Locate the cell with the specified text and output its [X, Y] center coordinate. 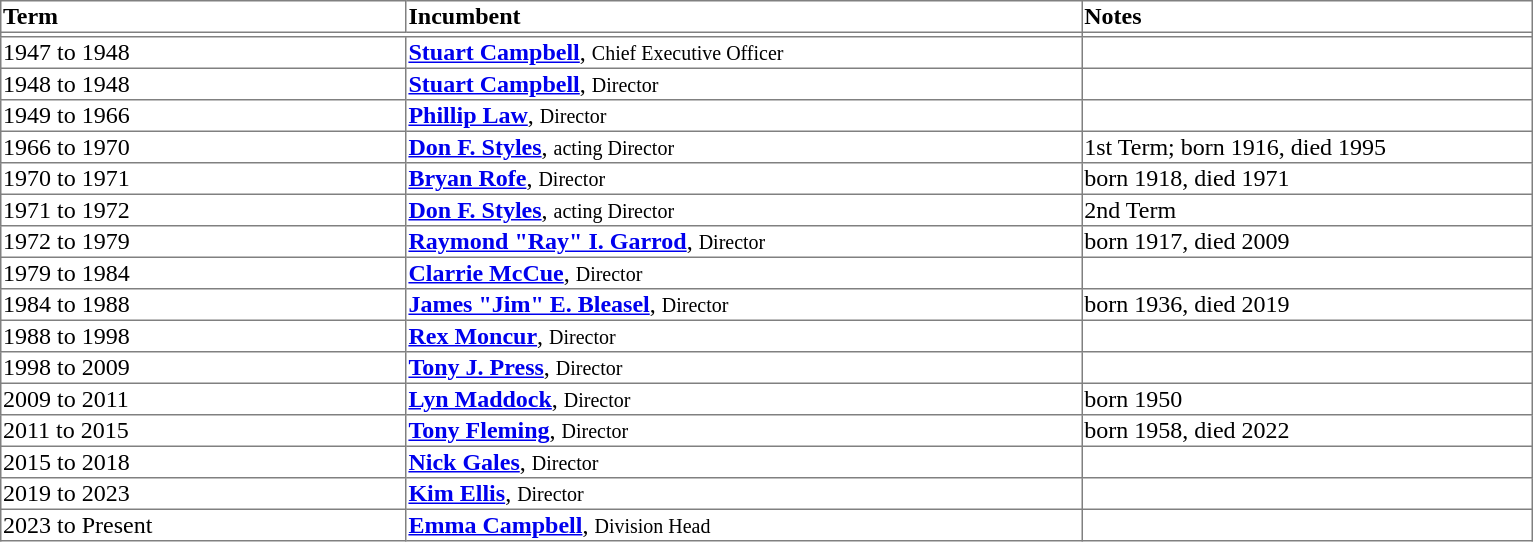
1970 to 1971 [204, 179]
Raymond "Ray" I. Garrod, Director [744, 242]
born 1950 [1308, 399]
1979 to 1984 [204, 273]
Kim Ellis, Director [744, 494]
Notes [1308, 17]
born 1958, died 2022 [1308, 431]
Nick Gales, Director [744, 462]
Emma Campbell, Division Head [744, 525]
1948 to 1948 [204, 84]
Clarrie McCue, Director [744, 273]
1st Term; born 1916, died 1995 [1308, 147]
James "Jim" E. Bleasel, Director [744, 305]
1984 to 1988 [204, 305]
1949 to 1966 [204, 116]
2023 to Present [204, 525]
1998 to 2009 [204, 368]
Phillip Law, Director [744, 116]
born 1936, died 2019 [1308, 305]
2019 to 2023 [204, 494]
2015 to 2018 [204, 462]
Bryan Rofe, Director [744, 179]
Lyn Maddock, Director [744, 399]
1966 to 1970 [204, 147]
Stuart Campbell, Chief Executive Officer [744, 53]
1947 to 1948 [204, 53]
2011 to 2015 [204, 431]
1988 to 1998 [204, 336]
Rex Moncur, Director [744, 336]
2009 to 2011 [204, 399]
born 1918, died 1971 [1308, 179]
Incumbent [744, 17]
1972 to 1979 [204, 242]
Term [204, 17]
Tony Fleming, Director [744, 431]
Stuart Campbell, Director [744, 84]
born 1917, died 2009 [1308, 242]
1971 to 1972 [204, 210]
Tony J. Press, Director [744, 368]
2nd Term [1308, 210]
